Scan for the cell matching the given text and deliver its [x, y] coordinate at center. 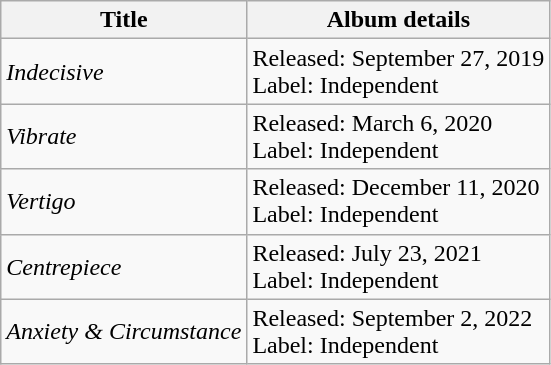
Vertigo [124, 202]
Released: September 2, 2022Label: Independent [398, 332]
Centrepiece [124, 266]
Indecisive [124, 72]
Album details [398, 20]
Anxiety & Circumstance [124, 332]
Released: December 11, 2020Label: Independent [398, 202]
Released: September 27, 2019Label: Independent [398, 72]
Title [124, 20]
Released: July 23, 2021Label: Independent [398, 266]
Vibrate [124, 136]
Released: March 6, 2020Label: Independent [398, 136]
